Find where the given text appears and provide that cell's center as [x, y] coordinate. 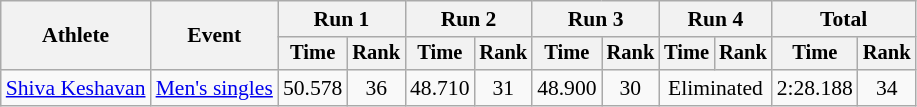
Eliminated [715, 88]
48.710 [440, 88]
Run 2 [468, 19]
31 [503, 88]
2:28.188 [815, 88]
Run 3 [596, 19]
50.578 [312, 88]
30 [631, 88]
36 [376, 88]
Athlete [76, 36]
Men's singles [214, 88]
Shiva Keshavan [76, 88]
Total [844, 19]
48.900 [566, 88]
34 [887, 88]
Run 1 [342, 19]
Event [214, 36]
Run 4 [715, 19]
